Return [x, y] of the center of cell containing provided text 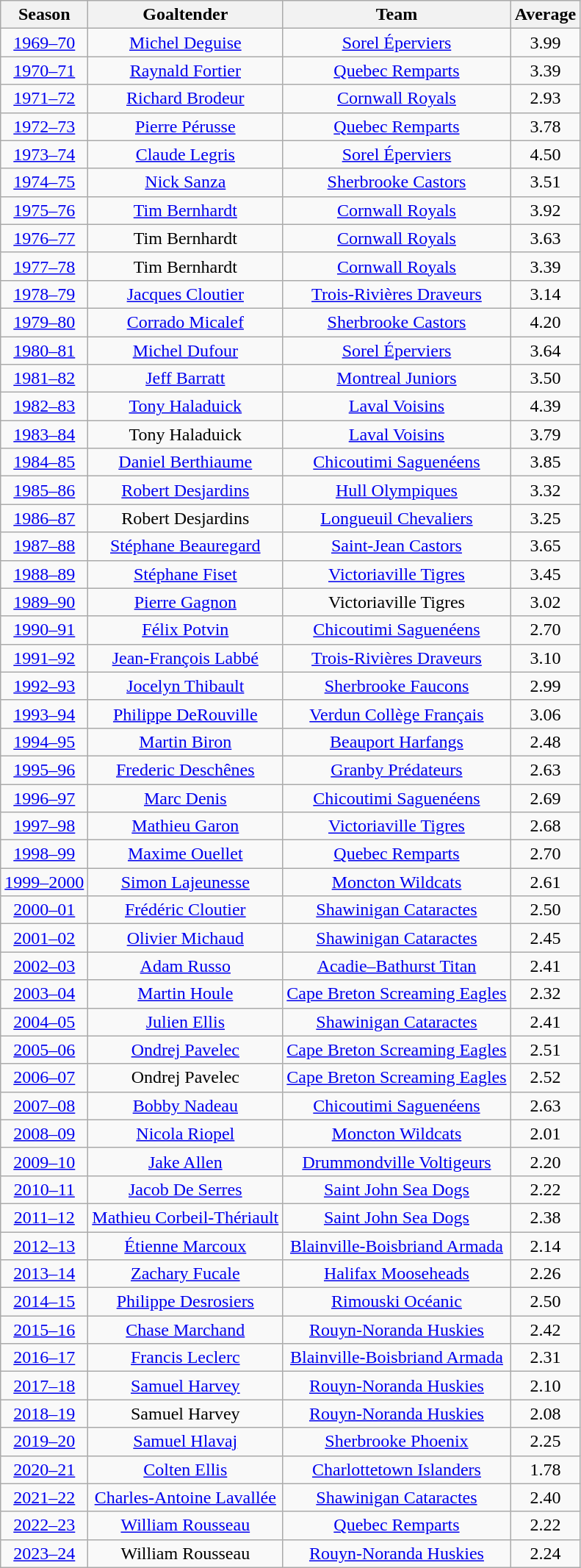
Goaltender [185, 15]
Nicola Riopel [185, 1134]
2.31 [545, 1358]
Michel Deguise [185, 43]
Pierre Pérusse [185, 126]
1991–92 [44, 658]
2022–23 [44, 1525]
Season [44, 15]
1984–85 [44, 462]
1994–95 [44, 742]
Verdun Collège Français [397, 714]
1999–2000 [44, 882]
1980–81 [44, 351]
2.42 [545, 1330]
Jacob De Serres [185, 1189]
Mathieu Garon [185, 826]
1978–79 [44, 294]
1996–97 [44, 798]
2.61 [545, 882]
1998–99 [44, 854]
Samuel Hlavaj [185, 1442]
Claude Legris [185, 154]
2.68 [545, 826]
1988–89 [44, 574]
Félix Potvin [185, 630]
3.25 [545, 518]
2012–13 [44, 1246]
Adam Russo [185, 966]
4.20 [545, 322]
2006–07 [44, 1078]
Michel Dufour [185, 351]
3.65 [545, 546]
3.10 [545, 658]
Chase Marchand [185, 1330]
Daniel Berthiaume [185, 462]
1979–80 [44, 322]
3.32 [545, 490]
1989–90 [44, 602]
Martin Houle [185, 994]
1990–91 [44, 630]
Longueuil Chevaliers [397, 518]
Colten Ellis [185, 1469]
Halifax Mooseheads [397, 1274]
1985–86 [44, 490]
2.69 [545, 798]
2007–08 [44, 1106]
1987–88 [44, 546]
Beauport Harfangs [397, 742]
2.20 [545, 1161]
Jocelyn Thibault [185, 686]
1973–74 [44, 154]
2010–11 [44, 1189]
Granby Prédateurs [397, 770]
2008–09 [44, 1134]
1975–76 [44, 210]
Bobby Nadeau [185, 1106]
1969–70 [44, 43]
2001–02 [44, 938]
3.99 [545, 43]
2.08 [545, 1414]
Team [397, 15]
2003–04 [44, 994]
Acadie–Bathurst Titan [397, 966]
Francis Leclerc [185, 1358]
Richard Brodeur [185, 99]
3.45 [545, 574]
2.14 [545, 1246]
1974–75 [44, 182]
1976–77 [44, 238]
Zachary Fucale [185, 1274]
1992–93 [44, 686]
1986–87 [44, 518]
Philippe Desrosiers [185, 1302]
Average [545, 15]
3.79 [545, 434]
2.48 [545, 742]
Maxime Ouellet [185, 854]
3.64 [545, 351]
Rimouski Océanic [397, 1302]
Marc Denis [185, 798]
Sherbrooke Phoenix [397, 1442]
Jean-François Labbé [185, 658]
Julien Ellis [185, 1022]
3.85 [545, 462]
Jeff Barratt [185, 379]
Frédéric Cloutier [185, 910]
2.45 [545, 938]
1981–82 [44, 379]
3.50 [545, 379]
Nick Sanza [185, 182]
Jake Allen [185, 1161]
2.26 [545, 1274]
2009–10 [44, 1161]
2.01 [545, 1134]
1972–73 [44, 126]
2019–20 [44, 1442]
2011–12 [44, 1217]
Charles-Antoine Lavallée [185, 1497]
Raynald Fortier [185, 71]
Mathieu Corbeil-Thériault [185, 1217]
1970–71 [44, 71]
1983–84 [44, 434]
1993–94 [44, 714]
2.52 [545, 1078]
2.38 [545, 1217]
2013–14 [44, 1274]
2.99 [545, 686]
Étienne Marcoux [185, 1246]
Frederic Deschênes [185, 770]
Corrado Micalef [185, 322]
Jacques Cloutier [185, 294]
4.50 [545, 154]
2.24 [545, 1553]
3.06 [545, 714]
2018–19 [44, 1414]
2015–16 [44, 1330]
Simon Lajeunesse [185, 882]
3.51 [545, 182]
1997–98 [44, 826]
1982–83 [44, 407]
1995–96 [44, 770]
2004–05 [44, 1022]
3.63 [545, 238]
2.32 [545, 994]
Olivier Michaud [185, 938]
2.25 [545, 1442]
Drummondville Voltigeurs [397, 1161]
2023–24 [44, 1553]
2.10 [545, 1386]
3.14 [545, 294]
1977–78 [44, 266]
2005–06 [44, 1050]
3.78 [545, 126]
Saint-Jean Castors [397, 546]
Pierre Gagnon [185, 602]
2014–15 [44, 1302]
1.78 [545, 1469]
Hull Olympiques [397, 490]
2016–17 [44, 1358]
2020–21 [44, 1469]
3.92 [545, 210]
Martin Biron [185, 742]
2.40 [545, 1497]
4.39 [545, 407]
2021–22 [44, 1497]
2000–01 [44, 910]
2017–18 [44, 1386]
2.93 [545, 99]
Sherbrooke Faucons [397, 686]
2002–03 [44, 966]
Charlottetown Islanders [397, 1469]
3.02 [545, 602]
2.51 [545, 1050]
1971–72 [44, 99]
Montreal Juniors [397, 379]
Stéphane Beauregard [185, 546]
Stéphane Fiset [185, 574]
Philippe DeRouville [185, 714]
